Find where the given text appears and provide that cell's center as (x, y) coordinate. 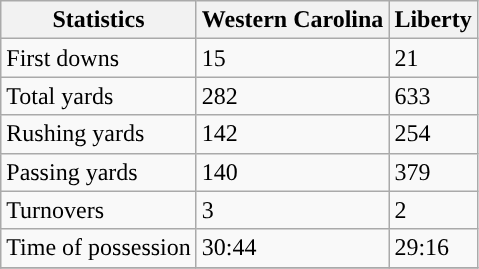
140 (292, 172)
Time of possession (99, 248)
Passing yards (99, 172)
254 (433, 134)
633 (433, 96)
30:44 (292, 248)
142 (292, 134)
Liberty (433, 20)
15 (292, 58)
First downs (99, 58)
Rushing yards (99, 134)
Statistics (99, 20)
Turnovers (99, 210)
379 (433, 172)
Western Carolina (292, 20)
2 (433, 210)
3 (292, 210)
21 (433, 58)
Total yards (99, 96)
29:16 (433, 248)
282 (292, 96)
